Pinpoint the cell where the given text exists, returning its [X, Y] midpoint coordinate. 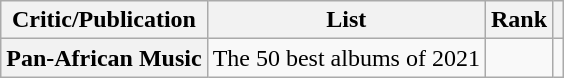
The 50 best albums of 2021 [346, 58]
Critic/Publication [104, 20]
Pan-African Music [104, 58]
Rank [518, 20]
List [346, 20]
